From the cell containing the given text, extract its center point as [X, Y] coordinate. 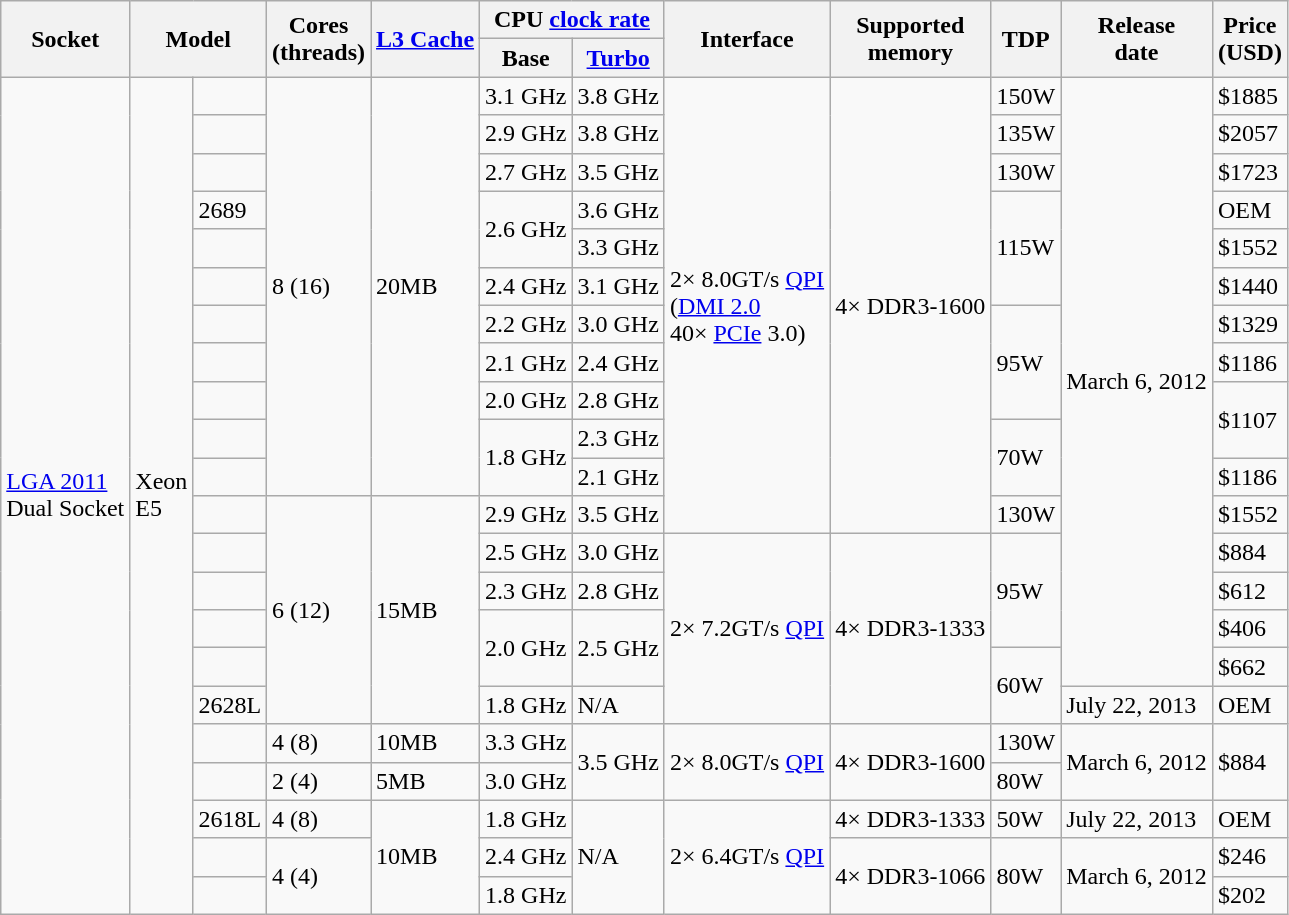
$1723 [1250, 172]
2.6 GHz [526, 229]
$662 [1250, 667]
2× 6.4GT/s QPI [746, 857]
60W [1026, 686]
2618L [230, 819]
$202 [1250, 895]
$1329 [1250, 324]
Cores(threads) [319, 39]
Socket [66, 39]
Supportedmemory [910, 39]
$1440 [1250, 286]
2 (4) [319, 781]
$1885 [1250, 96]
150W [1026, 96]
$1107 [1250, 419]
TDP [1026, 39]
50W [1026, 819]
4 (4) [319, 876]
2× 8.0GT/s QPI(DMI 2.040× PCIe 3.0) [746, 306]
XeonE5 [162, 496]
CPU clock rate [572, 20]
$2057 [1250, 134]
L3 Cache [426, 39]
2.7 GHz [526, 172]
$406 [1250, 629]
5MB [426, 781]
15MB [426, 610]
115W [1026, 248]
LGA 2011Dual Socket [66, 496]
2× 7.2GT/s QPI [746, 629]
70W [1026, 457]
$612 [1250, 591]
135W [1026, 134]
Interface [746, 39]
2× 8.0GT/s QPI [746, 762]
3.6 GHz [618, 210]
20MB [426, 286]
Base [526, 58]
8 (16) [319, 286]
2.2 GHz [526, 324]
Turbo [618, 58]
2628L [230, 705]
2689 [230, 210]
$246 [1250, 857]
Releasedate [1137, 39]
Price(USD) [1250, 39]
6 (12) [319, 610]
Model [198, 39]
4× DDR3-1066 [910, 876]
